Detect which cell encompasses the target text, then output its [x, y] center coordinate. 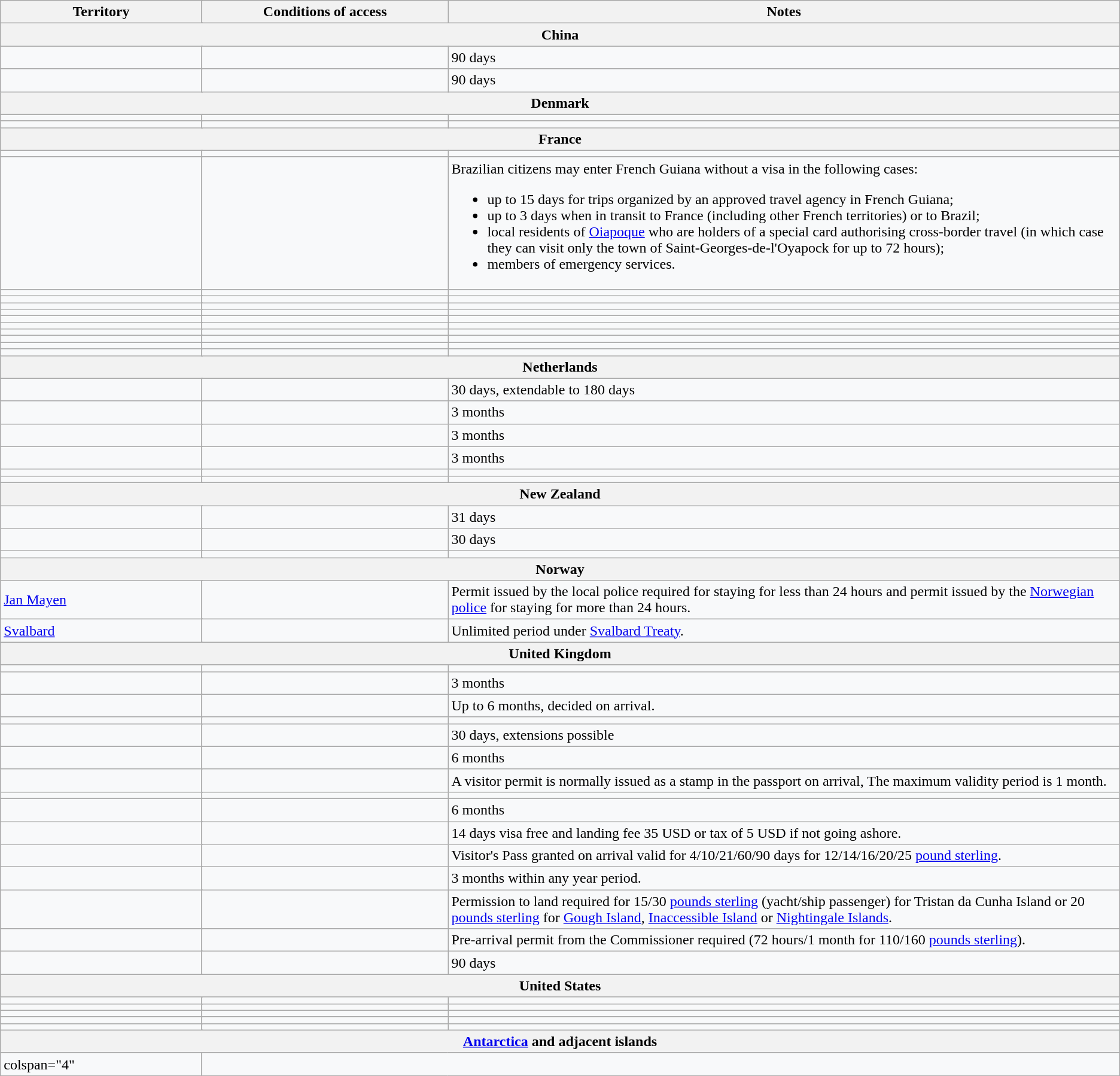
30 days, extensions possible [784, 735]
United Kingdom [560, 653]
United States [560, 986]
30 days, extendable to 180 days [784, 390]
3 months within any year period. [784, 879]
Antarctica and adjacent islands [560, 1041]
A visitor permit is normally issued as a stamp in the passport on arrival, The maximum validity period is 1 month. [784, 780]
31 days [784, 516]
14 days visa free and landing fee 35 USD or tax of 5 USD if not going ashore. [784, 832]
Territory [102, 12]
Up to 6 months, decided on arrival. [784, 706]
Notes [784, 12]
30 days [784, 540]
New Zealand [560, 494]
Jan Mayen [102, 600]
Conditions of access [324, 12]
Svalbard [102, 631]
colspan="4" [102, 1064]
Denmark [560, 103]
France [560, 139]
China [560, 35]
Visitor's Pass granted on arrival valid for 4/10/21/60/90 days for 12/14/16/20/25 pound sterling. [784, 856]
Norway [560, 569]
Pre-arrival permit from the Commissioner required (72 hours/1 month for 110/160 pounds sterling). [784, 940]
Unlimited period under Svalbard Treaty. [784, 631]
Netherlands [560, 367]
